Return (X, Y) of the center of cell containing provided text 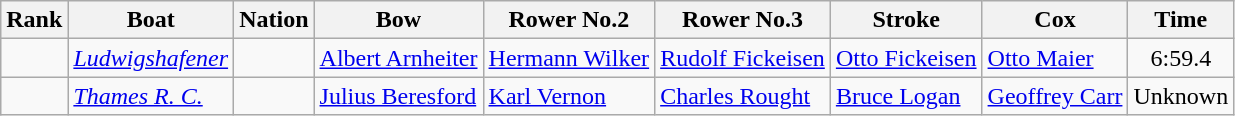
Unknown (1181, 96)
Otto Fickeisen (906, 58)
Otto Maier (1055, 58)
Ludwigshafener (151, 58)
Rower No.3 (743, 20)
Geoffrey Carr (1055, 96)
Hermann Wilker (569, 58)
Nation (274, 20)
Karl Vernon (569, 96)
Albert Arnheiter (398, 58)
Charles Rought (743, 96)
Rank (34, 20)
Cox (1055, 20)
Stroke (906, 20)
Rower No.2 (569, 20)
Boat (151, 20)
Julius Beresford (398, 96)
6:59.4 (1181, 58)
Rudolf Fickeisen (743, 58)
Bruce Logan (906, 96)
Thames R. C. (151, 96)
Bow (398, 20)
Time (1181, 20)
